For the text-containing cell, return its midpoint in [X, Y] coordinate format. 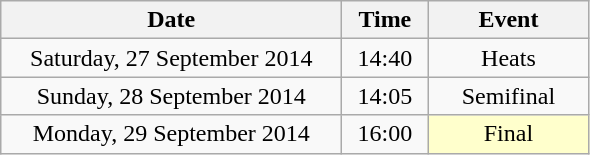
Sunday, 28 September 2014 [172, 96]
Date [172, 20]
Time [385, 20]
14:05 [385, 96]
Monday, 29 September 2014 [172, 134]
Heats [508, 58]
Final [508, 134]
Saturday, 27 September 2014 [172, 58]
Event [508, 20]
Semifinal [508, 96]
16:00 [385, 134]
14:40 [385, 58]
